Return (X, Y) of the center of cell containing provided text 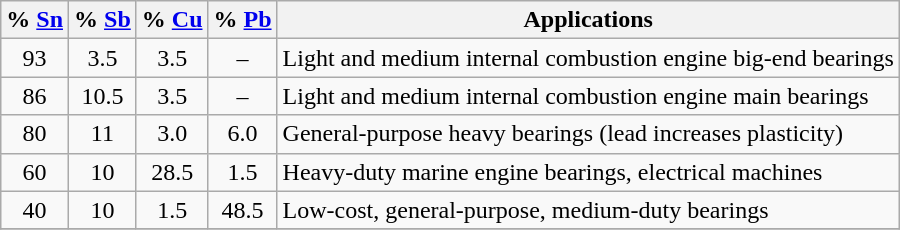
% Cu (172, 20)
Light and medium internal combustion engine big-end bearings (588, 58)
Light and medium internal combustion engine main bearings (588, 96)
% Sn (35, 20)
11 (103, 134)
93 (35, 58)
% Pb (242, 20)
48.5 (242, 210)
80 (35, 134)
Low-cost, general-purpose, medium-duty bearings (588, 210)
Heavy-duty marine engine bearings, electrical machines (588, 172)
% Sb (103, 20)
General-purpose heavy bearings (lead increases plasticity) (588, 134)
60 (35, 172)
10.5 (103, 96)
86 (35, 96)
6.0 (242, 134)
Applications (588, 20)
28.5 (172, 172)
3.0 (172, 134)
40 (35, 210)
